Pinpoint the cell where the given text exists, returning its [X, Y] midpoint coordinate. 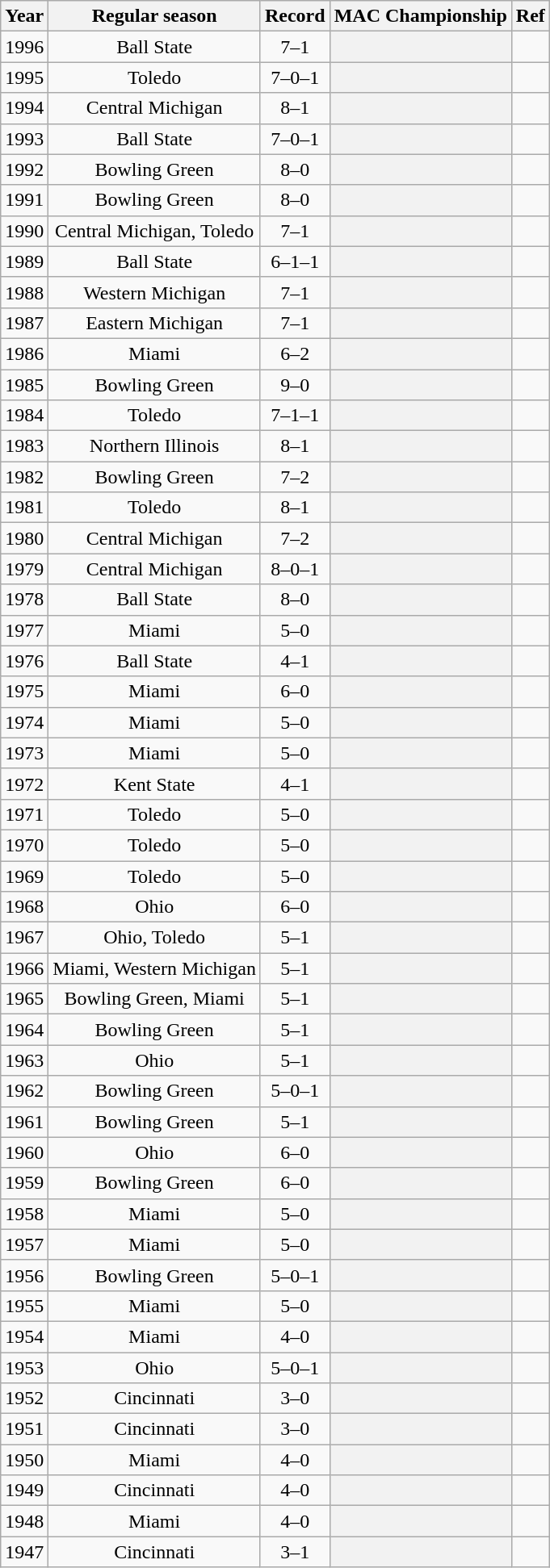
1975 [24, 692]
1961 [24, 1122]
Northern Illinois [155, 446]
1971 [24, 814]
1993 [24, 139]
1982 [24, 477]
1991 [24, 200]
1986 [24, 353]
1996 [24, 47]
1980 [24, 538]
Bowling Green, Miami [155, 999]
6–1–1 [295, 261]
1959 [24, 1183]
1968 [24, 907]
1948 [24, 1521]
1995 [24, 77]
1976 [24, 661]
1969 [24, 876]
1994 [24, 108]
1983 [24, 446]
1964 [24, 1030]
Year [24, 16]
Eastern Michigan [155, 323]
1988 [24, 292]
1974 [24, 722]
Miami, Western Michigan [155, 968]
1970 [24, 845]
Ref [530, 16]
1962 [24, 1091]
Western Michigan [155, 292]
1952 [24, 1399]
1967 [24, 938]
1953 [24, 1368]
1973 [24, 753]
8–0–1 [295, 569]
1978 [24, 600]
1951 [24, 1429]
1984 [24, 416]
1950 [24, 1460]
Record [295, 16]
1955 [24, 1306]
Central Michigan, Toledo [155, 231]
1947 [24, 1552]
1992 [24, 169]
6–2 [295, 353]
1981 [24, 508]
1960 [24, 1152]
1963 [24, 1060]
1966 [24, 968]
1990 [24, 231]
9–0 [295, 385]
1958 [24, 1214]
Ohio, Toledo [155, 938]
MAC Championship [420, 16]
1957 [24, 1244]
1954 [24, 1336]
1965 [24, 999]
Regular season [155, 16]
1956 [24, 1275]
1979 [24, 569]
1987 [24, 323]
1989 [24, 261]
1977 [24, 630]
3–1 [295, 1552]
1985 [24, 385]
1949 [24, 1491]
1972 [24, 784]
7–1–1 [295, 416]
Kent State [155, 784]
